Locate the cell with the specified text and output its [X, Y] center coordinate. 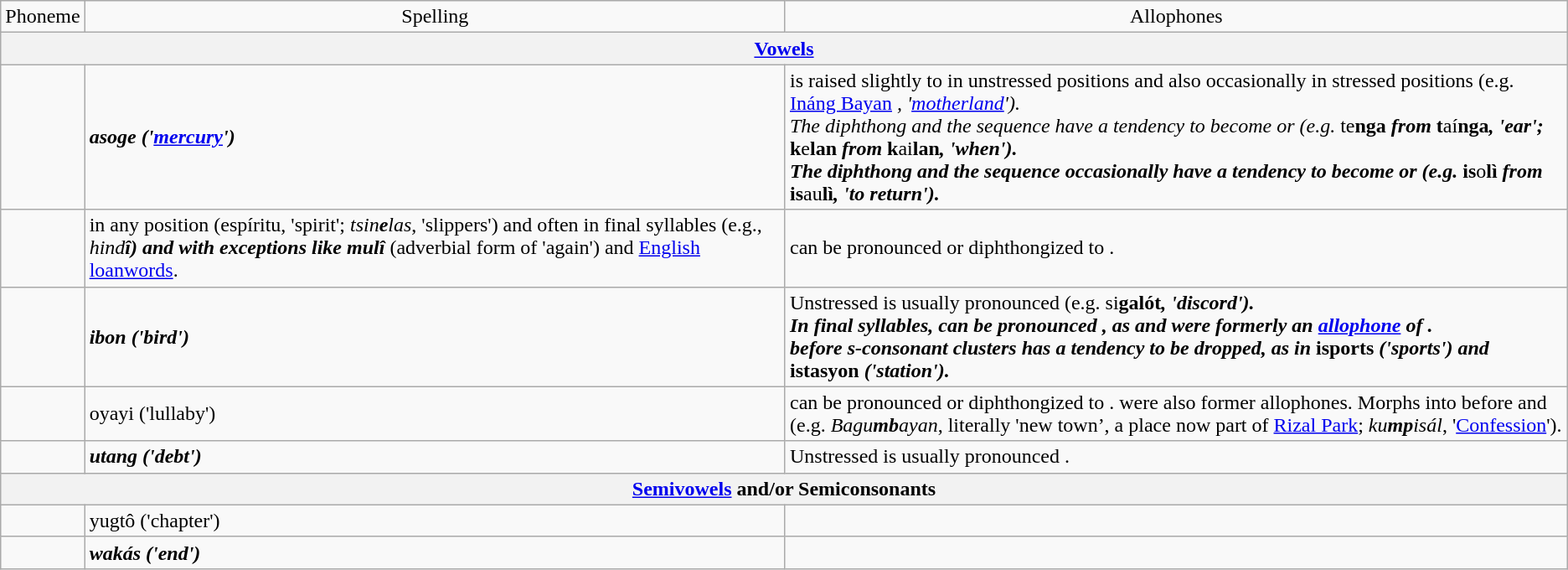
wakás ('end') [435, 552]
ibon ('bird') [435, 337]
asoge ('mercury') [435, 137]
Phoneme [43, 17]
utang ('debt') [435, 457]
can be pronounced or diphthongized to . [1176, 248]
Allophones [1176, 17]
Vowels [784, 49]
oyayi ('lullaby') [435, 414]
Unstressed is usually pronounced . [1176, 457]
yugtô ('chapter') [435, 521]
Semivowels and/or Semiconsonants [784, 489]
Spelling [435, 17]
